Provide the (x, y) coordinate of the cell's center where the given text is located.  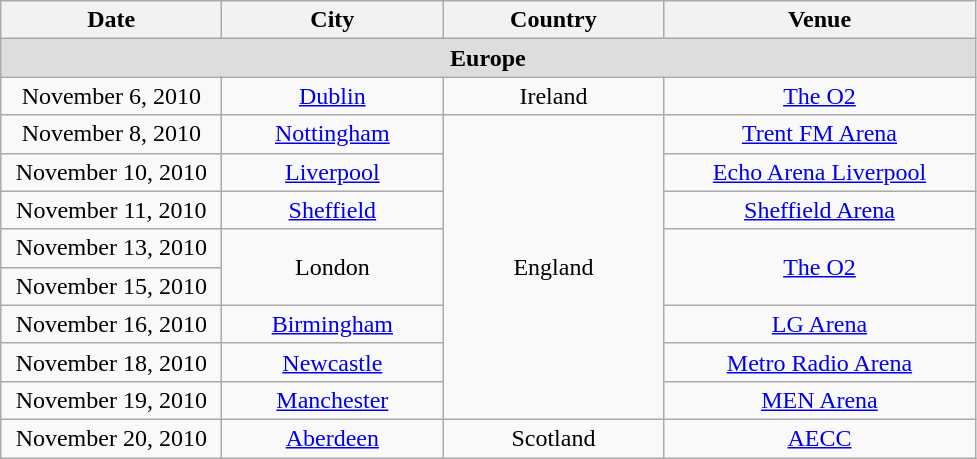
November 6, 2010 (112, 96)
November 10, 2010 (112, 172)
England (554, 267)
Date (112, 20)
Scotland (554, 438)
November 19, 2010 (112, 400)
November 20, 2010 (112, 438)
Dublin (332, 96)
AECC (820, 438)
Newcastle (332, 362)
Venue (820, 20)
Sheffield Arena (820, 210)
Manchester (332, 400)
Nottingham (332, 134)
Country (554, 20)
November 13, 2010 (112, 248)
November 15, 2010 (112, 286)
LG Arena (820, 324)
Ireland (554, 96)
City (332, 20)
Trent FM Arena (820, 134)
November 18, 2010 (112, 362)
London (332, 267)
Birmingham (332, 324)
Europe (488, 58)
November 16, 2010 (112, 324)
November 11, 2010 (112, 210)
Sheffield (332, 210)
Aberdeen (332, 438)
Echo Arena Liverpool (820, 172)
Metro Radio Arena (820, 362)
November 8, 2010 (112, 134)
MEN Arena (820, 400)
Liverpool (332, 172)
